Detect which cell encompasses the target text, then output its (x, y) center coordinate. 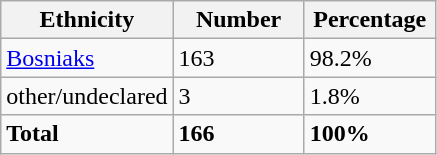
100% (370, 134)
Total (87, 134)
Percentage (370, 20)
98.2% (370, 58)
163 (238, 58)
1.8% (370, 96)
Bosniaks (87, 58)
other/undeclared (87, 96)
Number (238, 20)
Ethnicity (87, 20)
166 (238, 134)
3 (238, 96)
